Pinpoint the cell where the given text exists, returning its (x, y) midpoint coordinate. 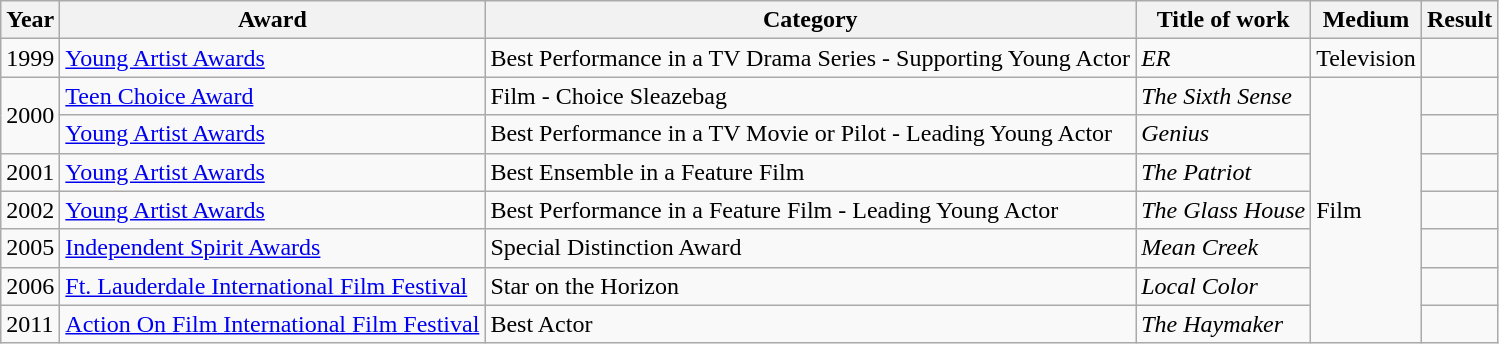
Film (1366, 210)
Best Performance in a TV Movie or Pilot - Leading Young Actor (810, 134)
2002 (30, 210)
2011 (30, 324)
The Glass House (1224, 210)
Action On Film International Film Festival (272, 324)
Award (272, 20)
Film - Choice Sleazebag (810, 96)
Mean Creek (1224, 248)
Local Color (1224, 286)
Independent Spirit Awards (272, 248)
Star on the Horizon (810, 286)
The Patriot (1224, 172)
Ft. Lauderdale International Film Festival (272, 286)
Medium (1366, 20)
Year (30, 20)
Best Ensemble in a Feature Film (810, 172)
Best Performance in a Feature Film - Leading Young Actor (810, 210)
Best Performance in a TV Drama Series - Supporting Young Actor (810, 58)
ER (1224, 58)
Genius (1224, 134)
2000 (30, 115)
Category (810, 20)
Special Distinction Award (810, 248)
Teen Choice Award (272, 96)
2005 (30, 248)
The Sixth Sense (1224, 96)
Best Actor (810, 324)
Result (1459, 20)
2006 (30, 286)
Television (1366, 58)
1999 (30, 58)
Title of work (1224, 20)
The Haymaker (1224, 324)
2001 (30, 172)
